Extract the [X, Y] coordinate from the center of the cell holding the provided text.  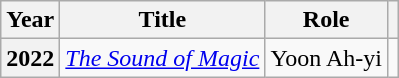
Title [162, 20]
The Sound of Magic [162, 58]
2022 [30, 58]
Role [326, 20]
Year [30, 20]
Yoon Ah-yi [326, 58]
